Find where the given text appears and provide that cell's center as (x, y) coordinate. 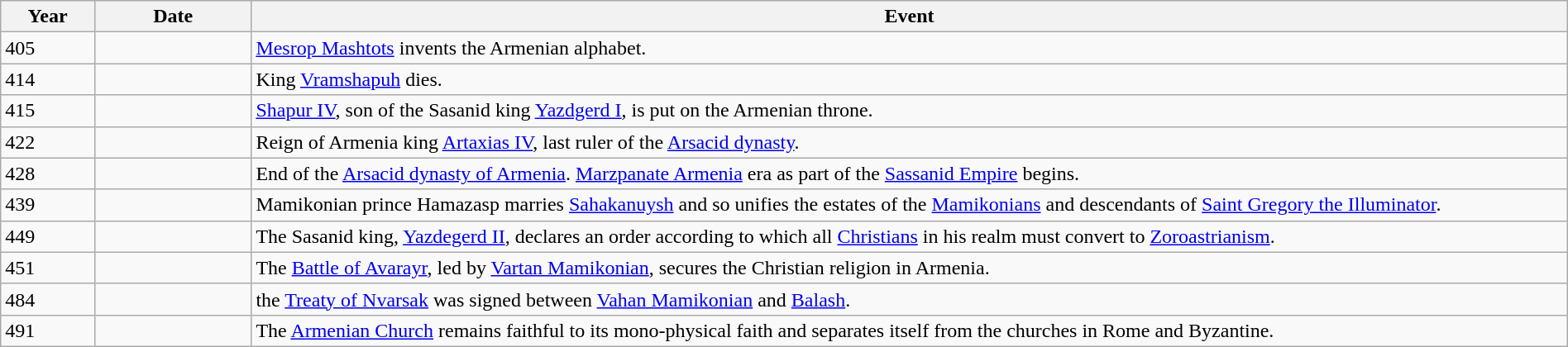
422 (48, 142)
King Vramshapuh dies. (910, 79)
Event (910, 17)
Mesrop Mashtots invents the Armenian alphabet. (910, 48)
The Armenian Church remains faithful to its mono-physical faith and separates itself from the churches in Rome and Byzantine. (910, 330)
449 (48, 236)
428 (48, 173)
End of the Arsacid dynasty of Armenia. Marzpanate Armenia era as part of the Sassanid Empire begins. (910, 173)
415 (48, 111)
Year (48, 17)
484 (48, 299)
Mamikonian prince Hamazasp marries Sahakanuysh and so unifies the estates of the Mamikonians and descendants of Saint Gregory the Illuminator. (910, 205)
414 (48, 79)
The Sasanid king, Yazdegerd II, declares an order according to which all Christians in his realm must convert to Zoroastrianism. (910, 236)
439 (48, 205)
the Treaty of Nvarsak was signed between Vahan Mamikonian and Balash. (910, 299)
The Battle of Avarayr, led by Vartan Mamikonian, secures the Christian religion in Armenia. (910, 268)
Shapur IV, son of the Sasanid king Yazdgerd I, is put on the Armenian throne. (910, 111)
Reign of Armenia king Artaxias IV, last ruler of the Arsacid dynasty. (910, 142)
Date (172, 17)
491 (48, 330)
405 (48, 48)
451 (48, 268)
